Provide the (x, y) coordinate of the cell's center where the given text is located.  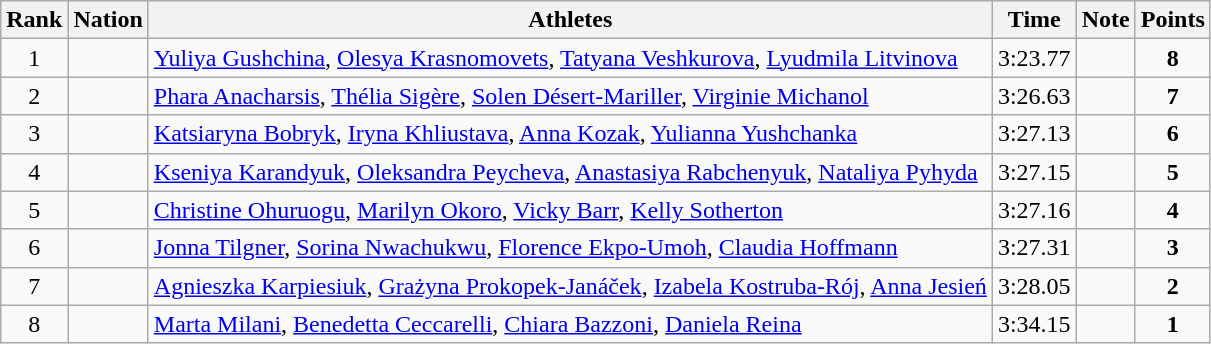
Yuliya Gushchina, Olesya Krasnomovets, Tatyana Veshkurova, Lyudmila Litvinova (570, 58)
3:27.15 (1034, 172)
Agnieszka Karpiesiuk, Grażyna Prokopek-Janáček, Izabela Kostruba-Rój, Anna Jesień (570, 286)
Katsiaryna Bobryk, Iryna Khliustava, Anna Kozak, Yulianna Yushchanka (570, 134)
3:28.05 (1034, 286)
Athletes (570, 20)
3:26.63 (1034, 96)
Marta Milani, Benedetta Ceccarelli, Chiara Bazzoni, Daniela Reina (570, 324)
3:27.31 (1034, 248)
3:27.13 (1034, 134)
3:27.16 (1034, 210)
Phara Anacharsis, Thélia Sigère, Solen Désert-Mariller, Virginie Michanol (570, 96)
Kseniya Karandyuk, Oleksandra Peycheva, Anastasiya Rabchenyuk, Nataliya Pyhyda (570, 172)
Christine Ohuruogu, Marilyn Okoro, Vicky Barr, Kelly Sotherton (570, 210)
Time (1034, 20)
Rank (34, 20)
3:23.77 (1034, 58)
Nation (108, 20)
Note (1106, 20)
Jonna Tilgner, Sorina Nwachukwu, Florence Ekpo-Umoh, Claudia Hoffmann (570, 248)
3:34.15 (1034, 324)
Points (1172, 20)
